Extract the (x, y) coordinate from the center of the cell holding the provided text.  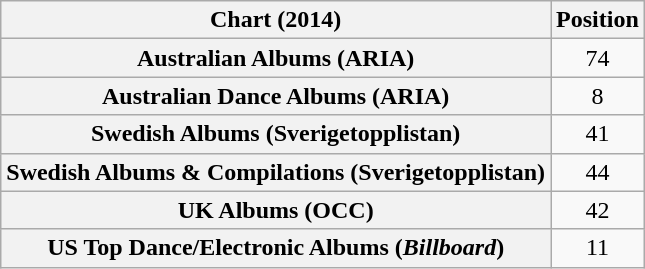
US Top Dance/Electronic Albums (Billboard) (276, 248)
8 (598, 96)
Australian Dance Albums (ARIA) (276, 96)
74 (598, 58)
41 (598, 134)
Australian Albums (ARIA) (276, 58)
Position (598, 20)
11 (598, 248)
42 (598, 210)
UK Albums (OCC) (276, 210)
44 (598, 172)
Chart (2014) (276, 20)
Swedish Albums & Compilations (Sverigetopplistan) (276, 172)
Swedish Albums (Sverigetopplistan) (276, 134)
